Extract the (x, y) coordinate from the center of the cell holding the provided text.  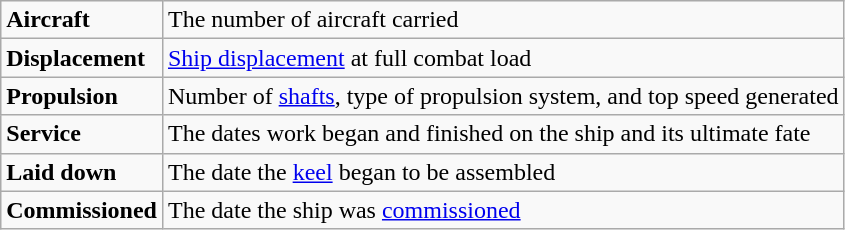
Propulsion (82, 96)
The date the keel began to be assembled (503, 172)
The number of aircraft carried (503, 20)
Commissioned (82, 210)
Ship displacement at full combat load (503, 58)
Aircraft (82, 20)
The dates work began and finished on the ship and its ultimate fate (503, 134)
Displacement (82, 58)
Laid down (82, 172)
Number of shafts, type of propulsion system, and top speed generated (503, 96)
The date the ship was commissioned (503, 210)
Service (82, 134)
